For the text-containing cell, return its midpoint in [X, Y] coordinate format. 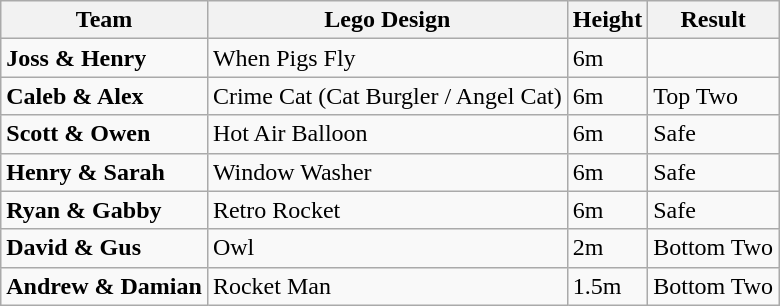
Rocket Man [387, 286]
Joss & Henry [104, 58]
Result [714, 20]
1.5m [607, 286]
Lego Design [387, 20]
Team [104, 20]
When Pigs Fly [387, 58]
Retro Rocket [387, 210]
David & Gus [104, 248]
Hot Air Balloon [387, 134]
Window Washer [387, 172]
Crime Cat (Cat Burgler / Angel Cat) [387, 96]
Height [607, 20]
Owl [387, 248]
Caleb & Alex [104, 96]
Henry & Sarah [104, 172]
Scott & Owen [104, 134]
Andrew & Damian [104, 286]
Ryan & Gabby [104, 210]
2m [607, 248]
Top Two [714, 96]
